Identify which cell holds the provided text, then report its (X, Y) central coordinate. 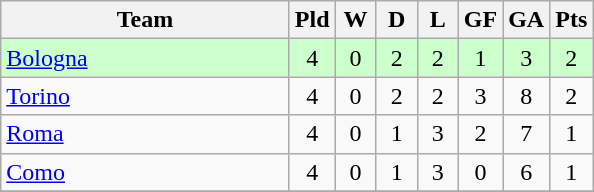
Pld (312, 20)
Team (146, 20)
Torino (146, 96)
6 (526, 172)
GA (526, 20)
Bologna (146, 58)
8 (526, 96)
7 (526, 134)
D (396, 20)
W (356, 20)
Roma (146, 134)
L (438, 20)
Pts (572, 20)
GF (480, 20)
Como (146, 172)
